For the text-containing cell, return its midpoint in (X, Y) coordinate format. 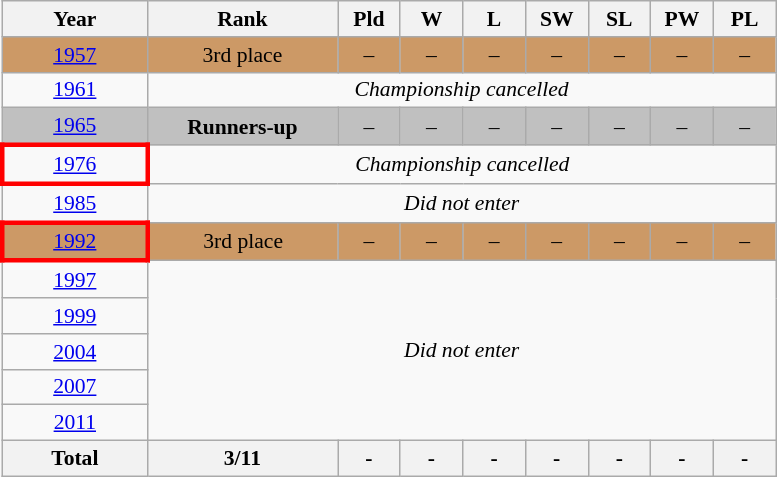
1992 (74, 242)
1985 (74, 204)
W (432, 19)
1997 (74, 280)
2011 (74, 423)
Runners-up (242, 126)
1976 (74, 164)
1957 (74, 55)
2007 (74, 387)
SW (556, 19)
Total (74, 459)
1961 (74, 90)
3/11 (242, 459)
SL (620, 19)
1965 (74, 126)
Rank (242, 19)
PL (744, 19)
PW (682, 19)
2004 (74, 352)
Pld (370, 19)
L (494, 19)
Year (74, 19)
1999 (74, 316)
